Output the (X, Y) coordinate of the center of the cell containing the given text.  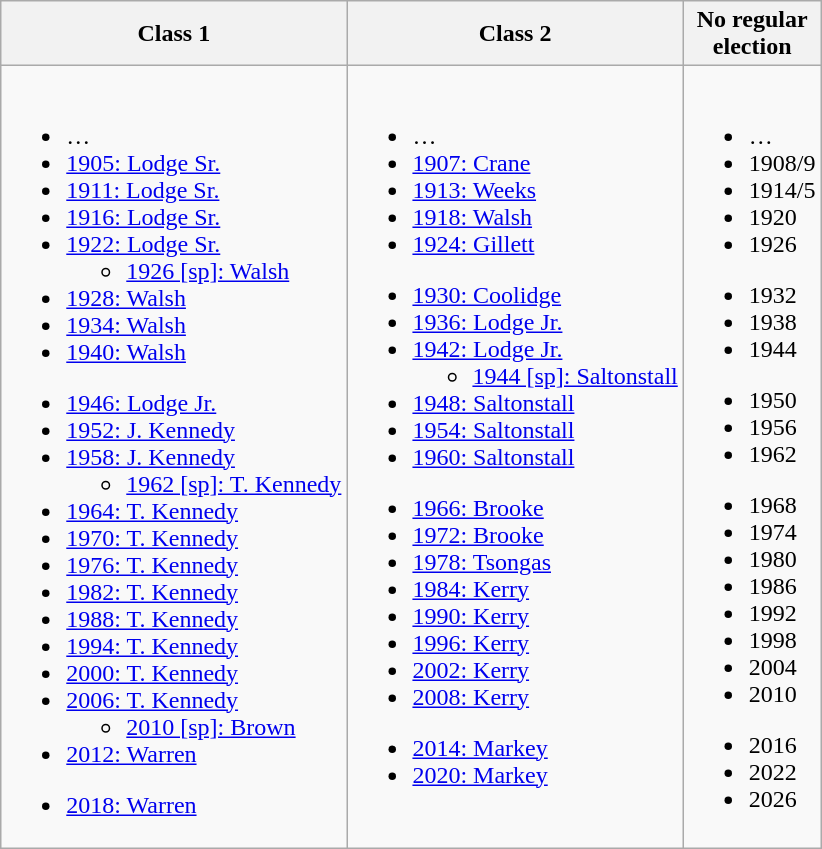
No regularelection (752, 34)
…1908/91914/51920192619321938194419501956196219681974198019861992199820042010201620222026 (752, 457)
Class 2 (515, 34)
Class 1 (174, 34)
